For the text-containing cell, return its midpoint in [x, y] coordinate format. 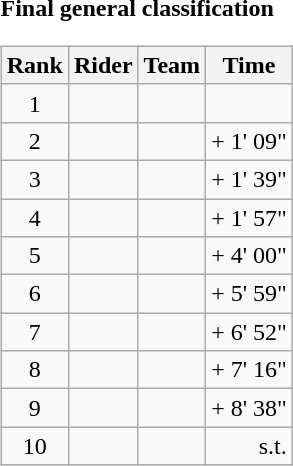
6 [34, 294]
s.t. [250, 446]
+ 4' 00" [250, 256]
+ 1' 39" [250, 179]
+ 1' 57" [250, 217]
5 [34, 256]
3 [34, 179]
+ 1' 09" [250, 141]
Team [172, 65]
+ 8' 38" [250, 408]
+ 6' 52" [250, 332]
Rank [34, 65]
Time [250, 65]
2 [34, 141]
Rider [103, 65]
+ 5' 59" [250, 294]
10 [34, 446]
8 [34, 370]
1 [34, 103]
4 [34, 217]
9 [34, 408]
7 [34, 332]
+ 7' 16" [250, 370]
